Detect which cell encompasses the target text, then output its (X, Y) center coordinate. 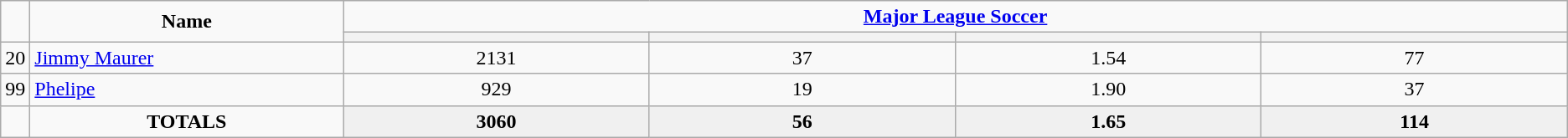
77 (1414, 58)
1.90 (1109, 89)
TOTALS (187, 121)
929 (496, 89)
2131 (496, 58)
Major League Soccer (955, 17)
Phelipe (187, 89)
Jimmy Maurer (187, 58)
99 (15, 89)
1.54 (1109, 58)
56 (802, 121)
Name (187, 22)
114 (1414, 121)
19 (802, 89)
3060 (496, 121)
1.65 (1109, 121)
20 (15, 58)
